Output the (X, Y) coordinate of the center of the cell containing the given text.  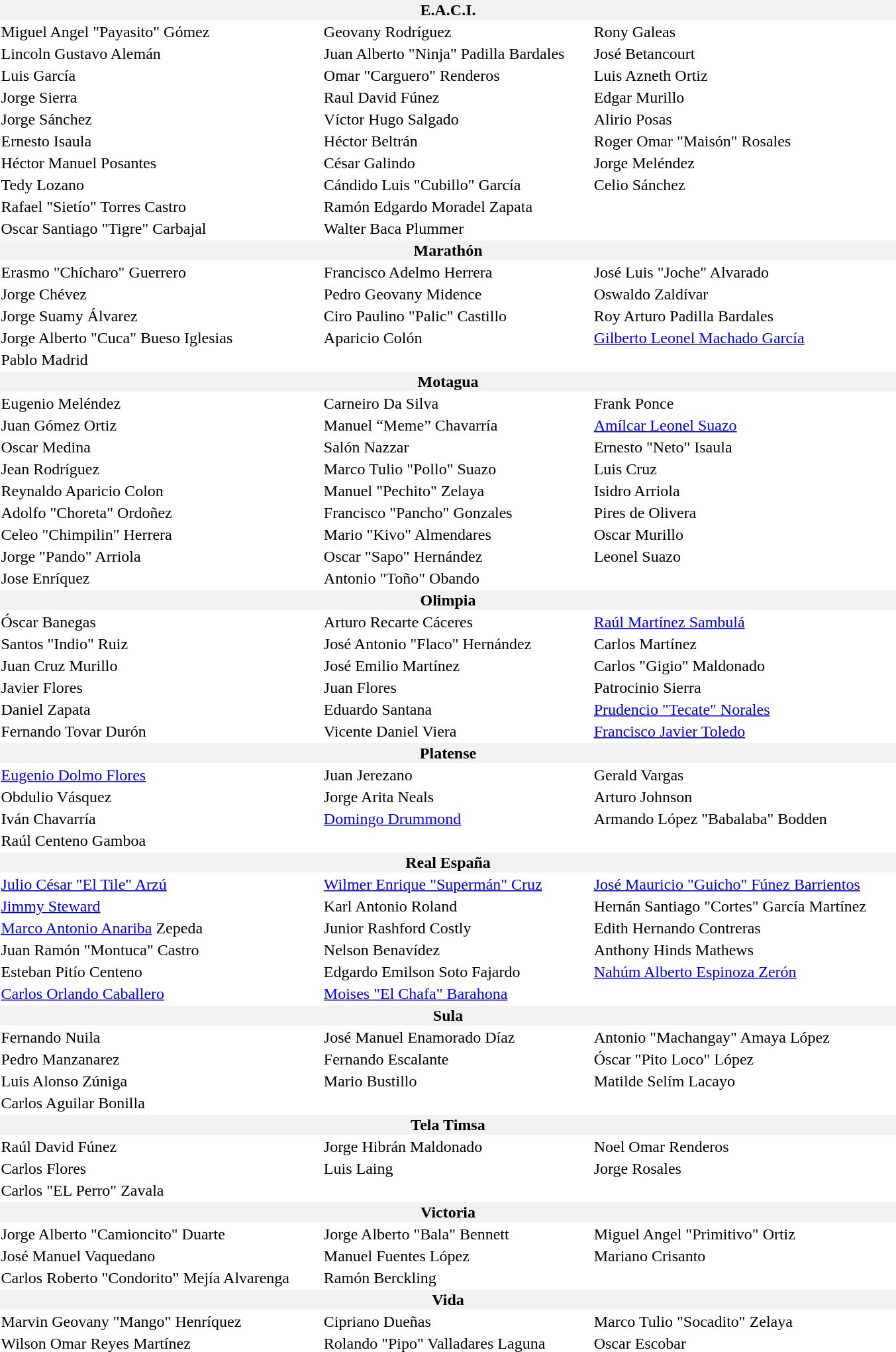
Nelson Benavídez (457, 950)
Jorge Hibrán Maldonado (457, 1147)
Karl Antonio Roland (457, 906)
Jorge Sierra (160, 97)
Eugenio Meléndez (160, 403)
Santos "Indio" Ruiz (160, 644)
Edgar Murillo (744, 97)
Miguel Angel "Payasito" Gómez (160, 32)
Pedro Manzanarez (160, 1059)
Armando López "Babalaba" Bodden (744, 819)
Edgardo Emilson Soto Fajardo (457, 972)
Pires de Olivera (744, 513)
Omar "Carguero" Renderos (457, 76)
Ernesto Isaula (160, 141)
José Mauricio "Guicho" Fúnez Barrientos (744, 884)
Celeo "Chimpilin" Herrera (160, 535)
Real España (448, 862)
Obdulio Vásquez (160, 797)
Amílcar Leonel Suazo (744, 425)
Jorge Rosales (744, 1169)
Raúl Centeno Gamboa (160, 841)
Oscar Santiago "Tigre" Carbajal (160, 229)
Manuel "Pechito" Zelaya (457, 491)
Juan Gómez Ortiz (160, 425)
Oscar Murillo (744, 535)
Lincoln Gustavo Alemán (160, 54)
Mariano Crisanto (744, 1256)
Marco Tulio "Socadito" Zelaya (744, 1322)
Jorge Sánchez (160, 119)
Óscar "Pito Loco" López (744, 1059)
Gilberto Leonel Machado García (744, 338)
Antonio "Machangay" Amaya López (744, 1037)
Jorge Meléndez (744, 163)
Carlos Martínez (744, 644)
Gerald Vargas (744, 775)
José Emilio Martínez (457, 666)
Jorge Arita Neals (457, 797)
Eugenio Dolmo Flores (160, 775)
Arturo Johnson (744, 797)
Luis García (160, 76)
Héctor Manuel Posantes (160, 163)
Motagua (448, 382)
Carneiro Da Silva (457, 403)
Rafael "Sietío" Torres Castro (160, 207)
Francisco Adelmo Herrera (457, 272)
Carlos Flores (160, 1169)
Aparicio Colón (457, 338)
Juan Flores (457, 688)
Ramón Edgardo Moradel Zapata (457, 207)
Pedro Geovany Midence (457, 294)
Francisco "Pancho" Gonzales (457, 513)
José Antonio "Flaco" Hernández (457, 644)
Walter Baca Plummer (457, 229)
Jorge Alberto "Bala" Bennett (457, 1234)
Luis Laing (457, 1169)
Mario Bustillo (457, 1081)
Luis Cruz (744, 469)
Raúl David Fúnez (160, 1147)
Olimpia (448, 600)
César Galindo (457, 163)
Fernando Nuila (160, 1037)
Junior Rashford Costly (457, 928)
Marco Tulio "Pollo" Suazo (457, 469)
Jorge "Pando" Arriola (160, 556)
Marvin Geovany "Mango" Henríquez (160, 1322)
Raúl Martínez Sambulá (744, 622)
Marco Antonio Anariba Zepeda (160, 928)
Erasmo "Chícharo" Guerrero (160, 272)
Salón Nazzar (457, 447)
Isidro Arriola (744, 491)
Jorge Alberto "Camioncito" Duarte (160, 1234)
Patrocinio Sierra (744, 688)
Sula (448, 1015)
Jorge Suamy Álvarez (160, 316)
Carlos Orlando Caballero (160, 994)
Victoria (448, 1212)
Ernesto "Neto" Isaula (744, 447)
José Manuel Vaquedano (160, 1256)
Raul David Fúnez (457, 97)
Manuel “Meme” Chavarría (457, 425)
Ciro Paulino "Palic" Castillo (457, 316)
Oscar Medina (160, 447)
Jimmy Steward (160, 906)
Marathón (448, 250)
Cándido Luis "Cubillo" García (457, 185)
Alirio Posas (744, 119)
Iván Chavarría (160, 819)
Frank Ponce (744, 403)
Tedy Lozano (160, 185)
Celio Sánchez (744, 185)
Ramón Berckling (457, 1278)
Leonel Suazo (744, 556)
Jose Enríquez (160, 578)
José Luis "Joche" Alvarado (744, 272)
Carlos "EL Perro" Zavala (160, 1190)
José Manuel Enamorado Díaz (457, 1037)
E.A.C.I. (448, 10)
Roy Arturo Padilla Bardales (744, 316)
Geovany Rodríguez (457, 32)
Arturo Recarte Cáceres (457, 622)
Pablo Madrid (160, 360)
Wilmer Enrique "Supermán" Cruz (457, 884)
Oscar "Sapo" Hernández (457, 556)
Jorge Alberto "Cuca" Bueso Iglesias (160, 338)
Vicente Daniel Viera (457, 731)
Francisco Javier Toledo (744, 731)
Edith Hernando Contreras (744, 928)
Óscar Banegas (160, 622)
Fernando Escalante (457, 1059)
Manuel Fuentes López (457, 1256)
Juan Cruz Murillo (160, 666)
Fernando Tovar Durón (160, 731)
Vida (448, 1300)
Juan Ramón "Montuca" Castro (160, 950)
Daniel Zapata (160, 709)
Tela Timsa (448, 1125)
Platense (448, 753)
Carlos Roberto "Condorito" Mejía Alvarenga (160, 1278)
Domingo Drummond (457, 819)
Hernán Santiago "Cortes" García Martínez (744, 906)
Roger Omar "Maisón" Rosales (744, 141)
Carlos Aguilar Bonilla (160, 1103)
Matilde Selím Lacayo (744, 1081)
Juan Alberto "Ninja" Padilla Bardales (457, 54)
Carlos "Gigio" Maldonado (744, 666)
Esteban Pitío Centeno (160, 972)
Antonio "Toño" Obando (457, 578)
Luis Alonso Zúniga (160, 1081)
Víctor Hugo Salgado (457, 119)
Prudencio "Tecate" Norales (744, 709)
Luis Azneth Ortiz (744, 76)
Oswaldo Zaldívar (744, 294)
Moises "El Chafa" Barahona (457, 994)
Jorge Chévez (160, 294)
Anthony Hinds Mathews (744, 950)
Eduardo Santana (457, 709)
Miguel Angel "Primitivo" Ortiz (744, 1234)
Jean Rodríguez (160, 469)
Adolfo "Choreta" Ordoñez (160, 513)
Héctor Beltrán (457, 141)
Javier Flores (160, 688)
Nahúm Alberto Espinoza Zerón (744, 972)
Reynaldo Aparicio Colon (160, 491)
Julio César "El Tile" Arzú (160, 884)
Cipriano Dueñas (457, 1322)
Rony Galeas (744, 32)
Juan Jerezano (457, 775)
José Betancourt (744, 54)
Noel Omar Renderos (744, 1147)
Mario "Kivo" Almendares (457, 535)
